From the cell containing the given text, extract its center point as (X, Y) coordinate. 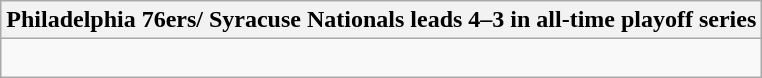
Philadelphia 76ers/ Syracuse Nationals leads 4–3 in all-time playoff series (382, 20)
